Capture the cell that displays the provided text and extract its (X, Y) central coordinate. 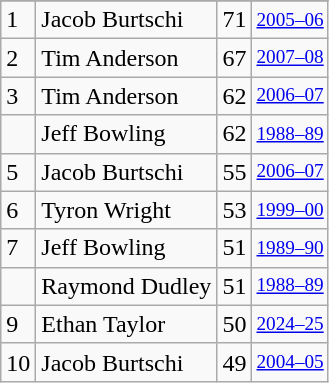
1 (18, 20)
55 (234, 172)
Tyron Wright (126, 210)
10 (18, 362)
Raymond Dudley (126, 286)
71 (234, 20)
67 (234, 58)
2024–25 (290, 324)
2 (18, 58)
3 (18, 96)
5 (18, 172)
1989–90 (290, 248)
2007–08 (290, 58)
2005–06 (290, 20)
2004–05 (290, 362)
7 (18, 248)
49 (234, 362)
9 (18, 324)
6 (18, 210)
53 (234, 210)
Ethan Taylor (126, 324)
50 (234, 324)
1999–00 (290, 210)
